Search for the cell housing the specified text and yield its [X, Y] center coordinate. 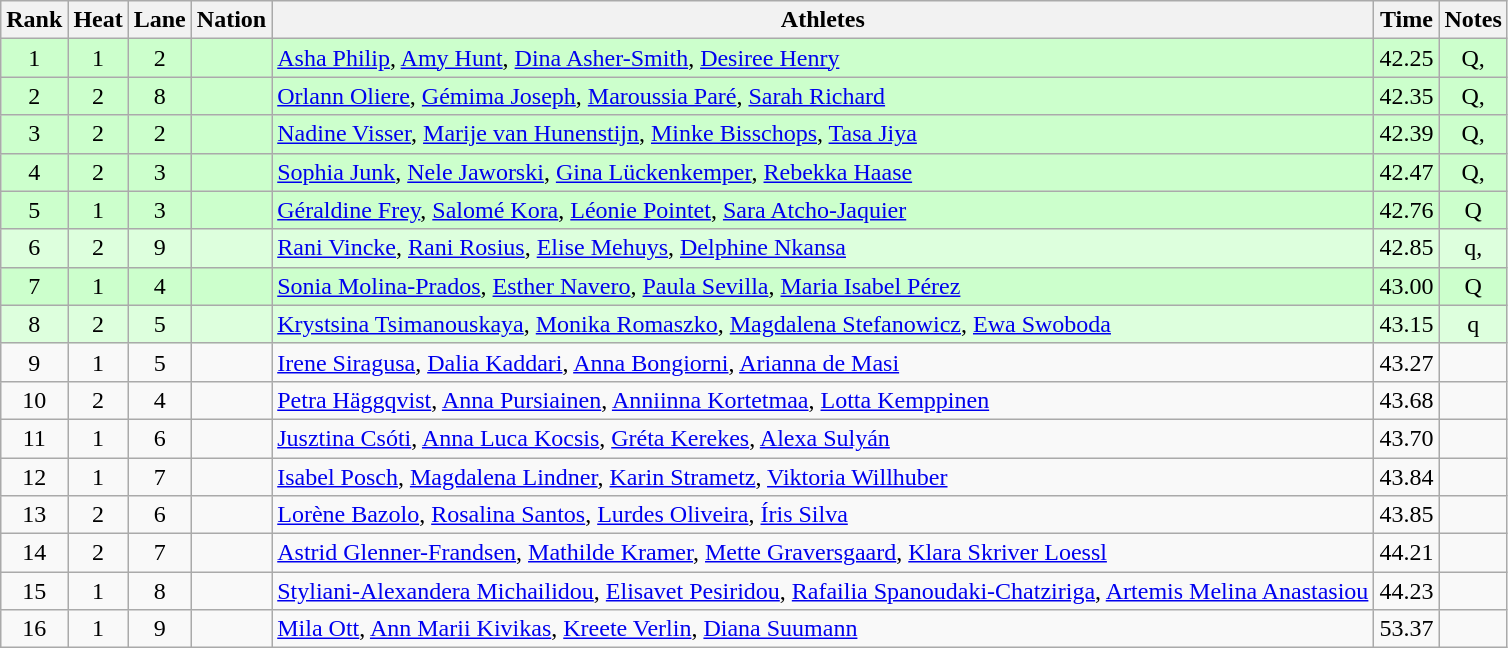
Lorène Bazolo, Rosalina Santos, Lurdes Oliveira, Íris Silva [823, 515]
Orlann Oliere, Gémima Joseph, Maroussia Paré, Sarah Richard [823, 96]
43.84 [1406, 477]
Krystsina Tsimanouskaya, Monika Romaszko, Magdalena Stefanowicz, Ewa Swoboda [823, 324]
Rank [34, 20]
11 [34, 438]
Nation [231, 20]
43.27 [1406, 362]
43.15 [1406, 324]
42.25 [1406, 58]
16 [34, 629]
Asha Philip, Amy Hunt, Dina Asher-Smith, Desiree Henry [823, 58]
13 [34, 515]
15 [34, 591]
q [1473, 324]
Athletes [823, 20]
42.76 [1406, 210]
42.47 [1406, 172]
Jusztina Csóti, Anna Luca Kocsis, Gréta Kerekes, Alexa Sulyán [823, 438]
Irene Siragusa, Dalia Kaddari, Anna Bongiorni, Arianna de Masi [823, 362]
43.00 [1406, 286]
Mila Ott, Ann Marii Kivikas, Kreete Verlin, Diana Suumann [823, 629]
53.37 [1406, 629]
43.68 [1406, 400]
Astrid Glenner-Frandsen, Mathilde Kramer, Mette Graversgaard, Klara Skriver Loessl [823, 553]
44.21 [1406, 553]
10 [34, 400]
Rani Vincke, Rani Rosius, Elise Mehuys, Delphine Nkansa [823, 248]
Time [1406, 20]
Notes [1473, 20]
Isabel Posch, Magdalena Lindner, Karin Strametz, Viktoria Willhuber [823, 477]
Géraldine Frey, Salomé Kora, Léonie Pointet, Sara Atcho-Jaquier [823, 210]
42.39 [1406, 134]
Sonia Molina-Prados, Esther Navero, Paula Sevilla, Maria Isabel Pérez [823, 286]
14 [34, 553]
43.85 [1406, 515]
43.70 [1406, 438]
Petra Häggqvist, Anna Pursiainen, Anniinna Kortetmaa, Lotta Kemppinen [823, 400]
Styliani-Alexandera Michailidou, Elisavet Pesiridou, Rafailia Spanoudaki-Chatziriga, Artemis Melina Anastasiou [823, 591]
q, [1473, 248]
42.35 [1406, 96]
Nadine Visser, Marije van Hunenstijn, Minke Bisschops, Tasa Jiya [823, 134]
Sophia Junk, Nele Jaworski, Gina Lückenkemper, Rebekka Haase [823, 172]
Heat [98, 20]
44.23 [1406, 591]
42.85 [1406, 248]
Lane [160, 20]
12 [34, 477]
